Return the (X, Y) coordinate for the center point of the cell that contains the specified text.  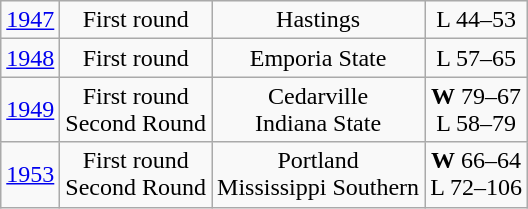
Hastings (318, 20)
L 44–53 (476, 20)
1953 (30, 174)
1949 (30, 110)
W 66–64L 72–106 (476, 174)
W 79–67L 58–79 (476, 110)
CedarvilleIndiana State (318, 110)
L 57–65 (476, 58)
Emporia State (318, 58)
PortlandMississippi Southern (318, 174)
1947 (30, 20)
1948 (30, 58)
